Capture the cell that displays the provided text and extract its (x, y) central coordinate. 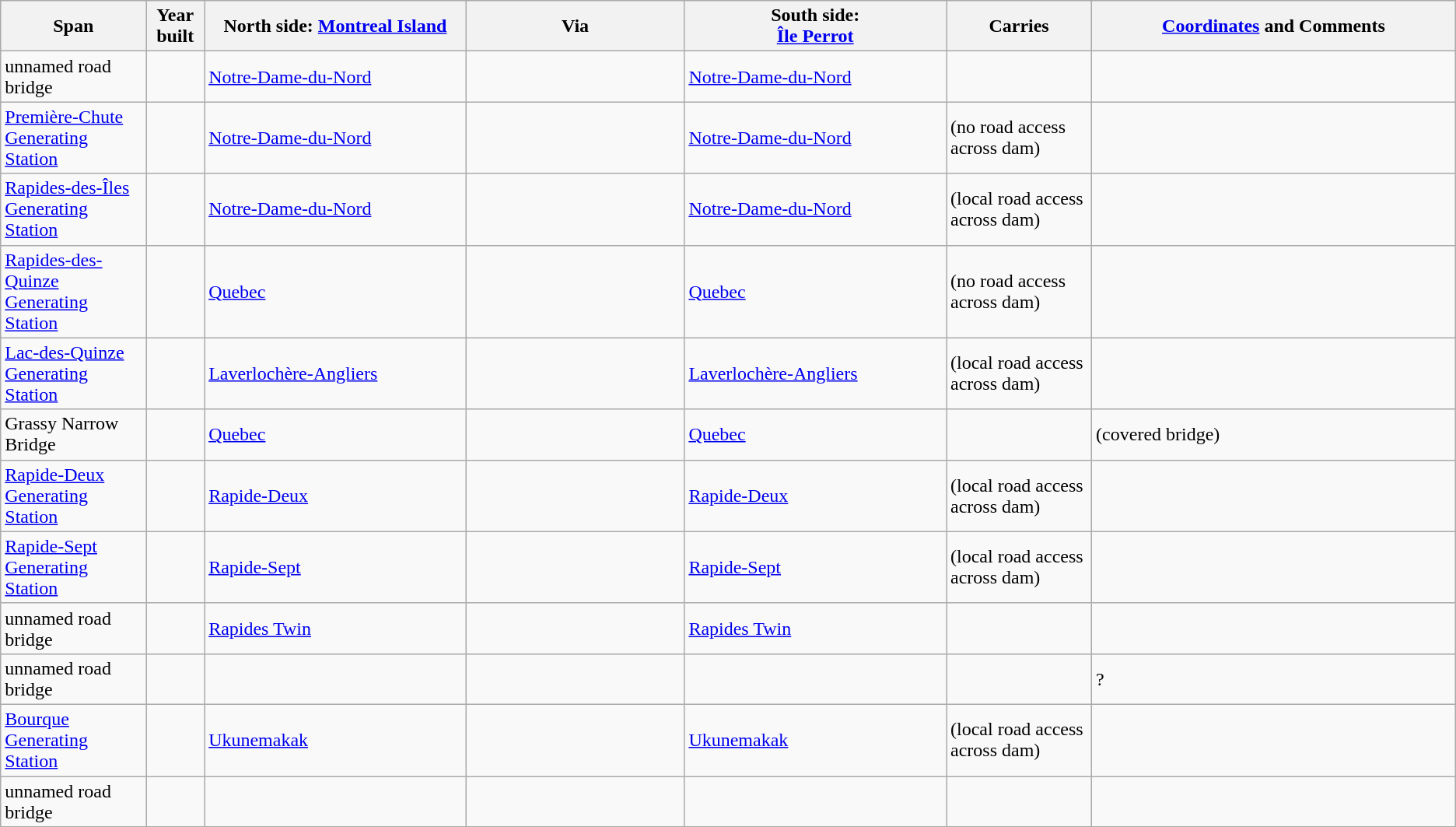
Coordinates and Comments (1274, 26)
Year built (176, 26)
Bourque Generating Station (73, 740)
Lac-des-Quinze Generating Station (73, 373)
South side:Île Perrot (815, 26)
Rapide-Deux Generating Station (73, 496)
(covered bridge) (1274, 434)
North side: Montreal Island (336, 26)
? (1274, 678)
Span (73, 26)
Via (576, 26)
Carries (1019, 26)
Rapides-des-Quinze Generating Station (73, 291)
Première-Chute Generating Station (73, 138)
Rapide-Sept Generating Station (73, 567)
Grassy Narrow Bridge (73, 434)
Rapides-des-Îles Generating Station (73, 209)
